Return [x, y] of the center of cell containing provided text 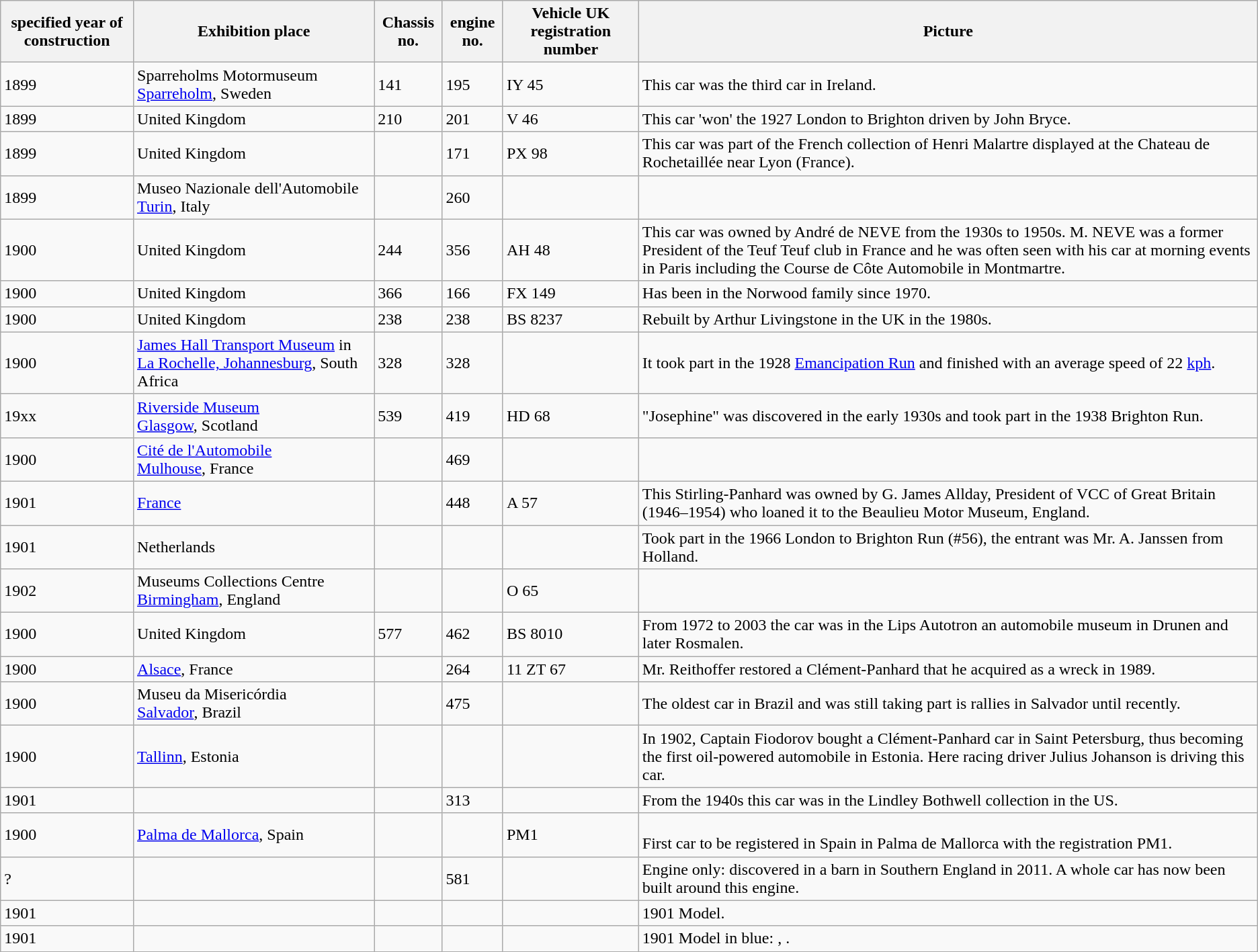
19xx [67, 415]
244 [409, 250]
V 46 [571, 119]
Engine only: discovered in a barn in Southern England in 2011. A whole car has now been built around this engine. [948, 879]
IY 45 [571, 85]
From 1972 to 2003 the car was in the Lips Autotron an automobile museum in Drunen and later Rosmalen. [948, 634]
210 [409, 119]
HD 68 [571, 415]
1902 [67, 591]
419 [472, 415]
This car was the third car in Ireland. [948, 85]
Mr. Reithoffer restored a Clément-Panhard that he acquired as a wreck in 1989. [948, 669]
577 [409, 634]
539 [409, 415]
France [254, 503]
581 [472, 879]
462 [472, 634]
469 [472, 460]
1901 Model in blue: , . [948, 939]
Museums Collections CentreBirmingham, England [254, 591]
PX 98 [571, 153]
264 [472, 669]
356 [472, 250]
366 [409, 294]
AH 48 [571, 250]
Picture [948, 32]
O 65 [571, 591]
A 57 [571, 503]
Rebuilt by Arthur Livingstone in the UK in the 1980s. [948, 319]
? [67, 879]
Museo Nazionale dell'AutomobileTurin, Italy [254, 198]
James Hall Transport Museum in La Rochelle, Johannesburg, South Africa [254, 363]
195 [472, 85]
This car 'won' the 1927 London to Brighton driven by John Bryce. [948, 119]
Museu da MisericórdiaSalvador, Brazil [254, 704]
Netherlands [254, 547]
BS 8237 [571, 319]
"Josephine" was discovered in the early 1930s and took part in the 1938 Brighton Run. [948, 415]
Tallinn, Estonia [254, 756]
Has been in the Norwood family since 1970. [948, 294]
Cité de l'Automobile Mulhouse, France [254, 460]
PM1 [571, 834]
Sparreholms MotormuseumSparreholm, Sweden [254, 85]
11 ZT 67 [571, 669]
This car was part of the French collection of Henri Malartre displayed at the Chateau de Rochetaillée near Lyon (France). [948, 153]
171 [472, 153]
475 [472, 704]
specified year of construction [67, 32]
Exhibition place [254, 32]
166 [472, 294]
Riverside MuseumGlasgow, Scotland [254, 415]
It took part in the 1928 Emancipation Run and finished with an average speed of 22 kph. [948, 363]
Chassis no. [409, 32]
313 [472, 800]
Vehicle UK registration number [571, 32]
engine no. [472, 32]
First car to be registered in Spain in Palma de Mallorca with the registration PM1. [948, 834]
201 [472, 119]
The oldest car in Brazil and was still taking part is rallies in Salvador until recently. [948, 704]
260 [472, 198]
Alsace, France [254, 669]
Palma de Mallorca, Spain [254, 834]
141 [409, 85]
From the 1940s this car was in the Lindley Bothwell collection in the US. [948, 800]
448 [472, 503]
1901 Model. [948, 913]
Took part in the 1966 London to Brighton Run (#56), the entrant was Mr. A. Janssen from Holland. [948, 547]
BS 8010 [571, 634]
FX 149 [571, 294]
